For the text-containing cell, return its midpoint in [x, y] coordinate format. 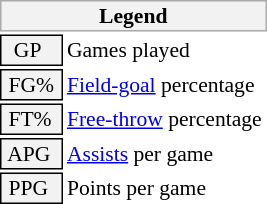
GP [31, 50]
Field-goal percentage [166, 85]
Points per game [166, 188]
APG [31, 154]
FG% [31, 85]
FT% [31, 120]
PPG [31, 188]
Assists per game [166, 154]
Legend [134, 16]
Free-throw percentage [166, 120]
Games played [166, 50]
